Detect which cell encompasses the target text, then output its [X, Y] center coordinate. 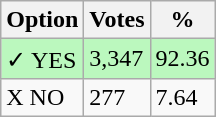
3,347 [117, 59]
Votes [117, 20]
Option [42, 20]
92.36 [182, 59]
277 [117, 97]
✓ YES [42, 59]
% [182, 20]
X NO [42, 97]
7.64 [182, 97]
